Output the [X, Y] coordinate of the center of the cell containing the given text.  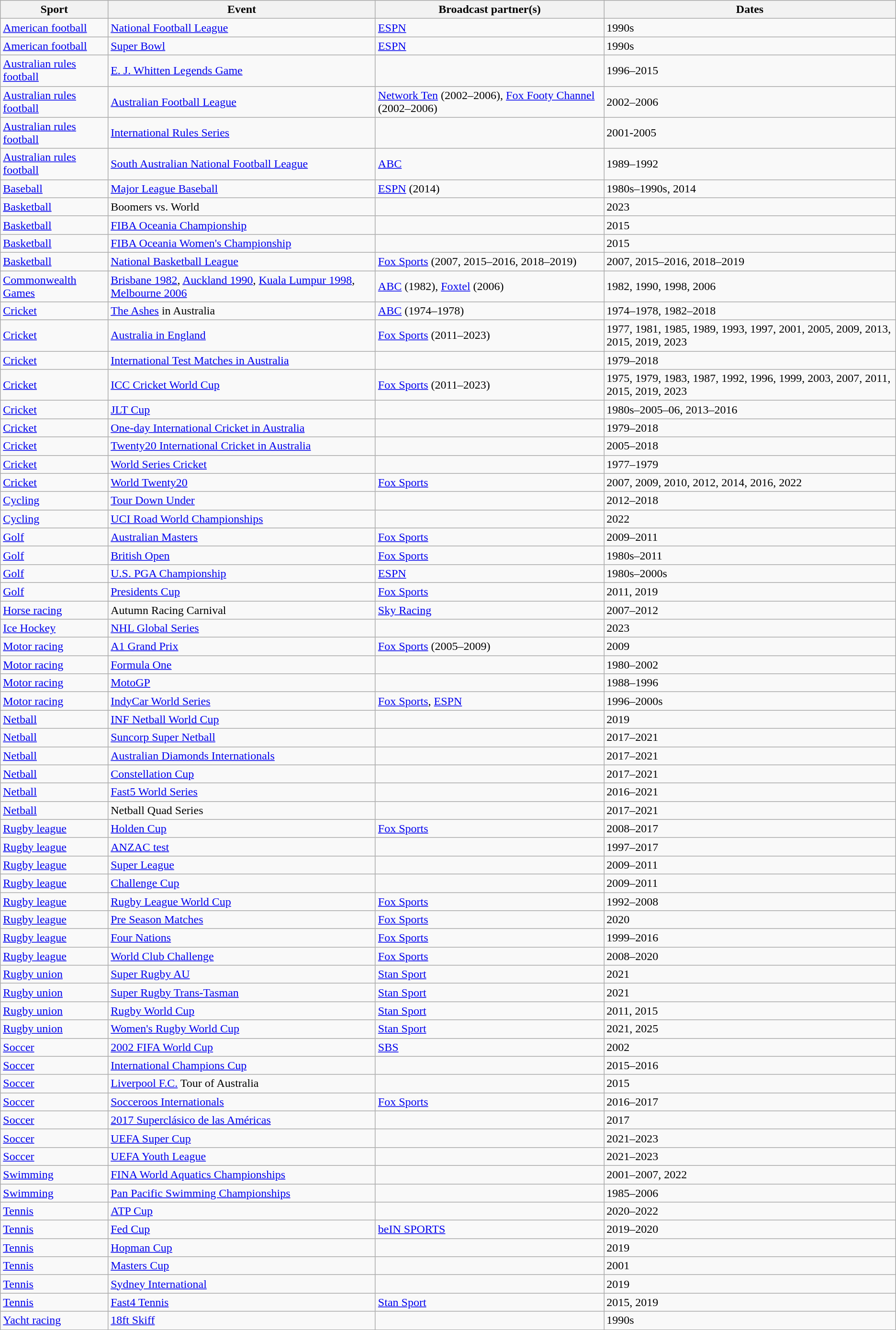
1989–1992 [750, 164]
National Football League [242, 28]
Commonwealth Games [55, 286]
2017 [750, 1120]
2021, 2025 [750, 1029]
Four Nations [242, 938]
FIBA Oceania Women's Championship [242, 243]
Hopman Cup [242, 1248]
2022 [750, 519]
2001–2007, 2022 [750, 1174]
1980s–2011 [750, 555]
MotoGP [242, 683]
2011, 2019 [750, 592]
Pan Pacific Swimming Championships [242, 1193]
2009 [750, 647]
Constellation Cup [242, 774]
Masters Cup [242, 1266]
1974–1978, 1982–2018 [750, 311]
Presidents Cup [242, 592]
Socceroos Internationals [242, 1102]
IndyCar World Series [242, 701]
2015–2016 [750, 1065]
Suncorp Super Netball [242, 738]
Holden Cup [242, 828]
Australian Football League [242, 101]
2005–2018 [750, 446]
A1 Grand Prix [242, 647]
FINA World Aquatics Championships [242, 1174]
1992–2008 [750, 901]
Fox Sports, ESPN [489, 701]
ABC (1982), Foxtel (2006) [489, 286]
Australian Diamonds Internationals [242, 756]
International Rules Series [242, 133]
18ft Skiff [242, 1320]
South Australian National Football League [242, 164]
ANZAC test [242, 847]
2007, 2015–2016, 2018–2019 [750, 261]
Challenge Cup [242, 883]
Fast4 Tennis [242, 1302]
ABC (1974–1978) [489, 311]
beIN SPORTS [489, 1229]
1999–2016 [750, 938]
Australian Masters [242, 537]
1977, 1981, 1985, 1989, 1993, 1997, 2001, 2005, 2009, 2013, 2015, 2019, 2023 [750, 336]
2016–2021 [750, 792]
1977–1979 [750, 464]
Fox Sports (2007, 2015–2016, 2018–2019) [489, 261]
Netball Quad Series [242, 810]
SBS [489, 1047]
International Champions Cup [242, 1065]
International Test Matches in Australia [242, 360]
British Open [242, 555]
2002 FIFA World Cup [242, 1047]
Event [242, 10]
UEFA Super Cup [242, 1138]
Autumn Racing Carnival [242, 610]
Yacht racing [55, 1320]
ESPN (2014) [489, 189]
Rugby League World Cup [242, 901]
Super Rugby Trans-Tasman [242, 993]
U.S. PGA Championship [242, 573]
1980s–1990s, 2014 [750, 189]
1975, 1979, 1983, 1987, 1992, 1996, 1999, 2003, 2007, 2011, 2015, 2019, 2023 [750, 385]
NHL Global Series [242, 628]
Ice Hockey [55, 628]
1980–2002 [750, 665]
Fast5 World Series [242, 792]
1988–1996 [750, 683]
Pre Season Matches [242, 920]
Women's Rugby World Cup [242, 1029]
Super League [242, 865]
JLT Cup [242, 410]
Formula One [242, 665]
Brisbane 1982, Auckland 1990, Kuala Lumpur 1998, Melbourne 2006 [242, 286]
ABC [489, 164]
The Ashes in Australia [242, 311]
Fox Sports (2005–2009) [489, 647]
2002 [750, 1047]
Twenty20 International Cricket in Australia [242, 446]
2007–2012 [750, 610]
Dates [750, 10]
2020–2022 [750, 1211]
2017 Superclásico de las Américas [242, 1120]
UEFA Youth League [242, 1156]
1996–2000s [750, 701]
Baseball [55, 189]
E. J. Whitten Legends Game [242, 71]
2016–2017 [750, 1102]
Liverpool F.C. Tour of Australia [242, 1084]
Tour Down Under [242, 501]
INF Netball World Cup [242, 719]
Super Bowl [242, 46]
2008–2020 [750, 956]
Sky Racing [489, 610]
ATP Cup [242, 1211]
Fed Cup [242, 1229]
Sport [55, 10]
1980s–2005–06, 2013–2016 [750, 410]
World Club Challenge [242, 956]
2015, 2019 [750, 1302]
UCI Road World Championships [242, 519]
Broadcast partner(s) [489, 10]
ICC Cricket World Cup [242, 385]
1985–2006 [750, 1193]
Sydney International [242, 1284]
2019–2020 [750, 1229]
2002–2006 [750, 101]
Super Rugby AU [242, 974]
Major League Baseball [242, 189]
2008–2017 [750, 828]
Rugby World Cup [242, 1011]
Horse racing [55, 610]
1996–2015 [750, 71]
2007, 2009, 2010, 2012, 2014, 2016, 2022 [750, 482]
One-day International Cricket in Australia [242, 428]
1982, 1990, 1998, 2006 [750, 286]
Network Ten (2002–2006), Fox Footy Channel (2002–2006) [489, 101]
Boomers vs. World [242, 207]
National Basketball League [242, 261]
FIBA Oceania Championship [242, 225]
2001 [750, 1266]
2011, 2015 [750, 1011]
World Twenty20 [242, 482]
2012–2018 [750, 501]
1980s–2000s [750, 573]
World Series Cricket [242, 464]
1997–2017 [750, 847]
2020 [750, 920]
Australia in England [242, 336]
2001-2005 [750, 133]
